Identify which cell holds the provided text, then report its [X, Y] central coordinate. 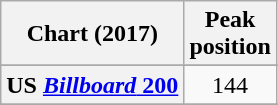
Peakposition [230, 34]
US Billboard 200 [92, 85]
144 [230, 85]
Chart (2017) [92, 34]
